Output the [x, y] coordinate of the center of the cell containing the given text.  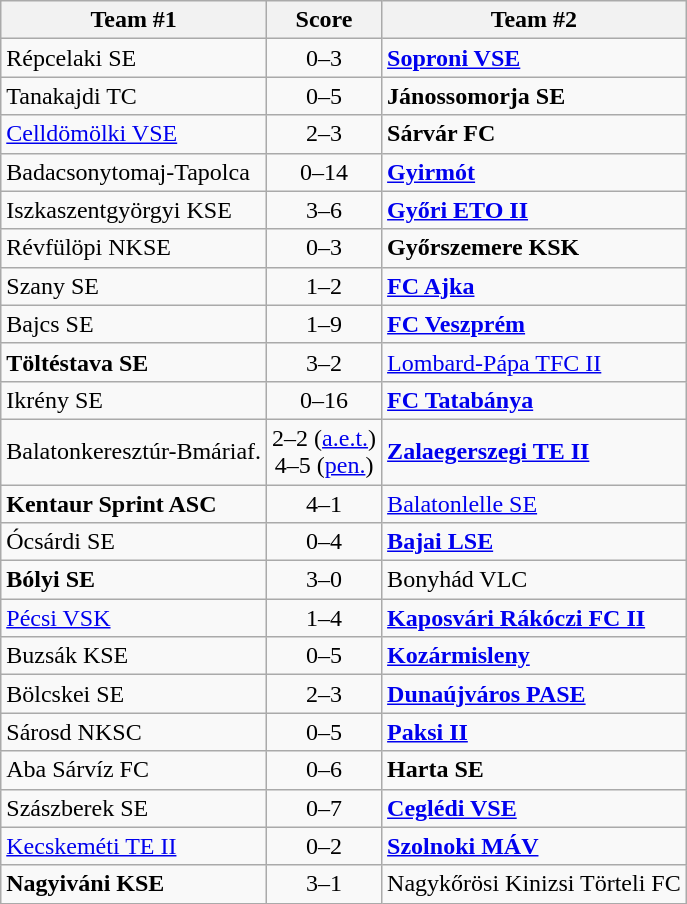
Sárosd NKSC [134, 732]
Répcelaki SE [134, 58]
Szolnoki MÁV [534, 846]
Kentaur Sprint ASC [134, 503]
4–1 [324, 503]
Pécsi VSK [134, 618]
3–1 [324, 884]
Bólyi SE [134, 580]
Bajcs SE [134, 324]
Iszkaszentgyörgyi KSE [134, 210]
Team #2 [534, 20]
3–6 [324, 210]
0–7 [324, 808]
Győri ETO II [534, 210]
Győrszemere KSK [534, 248]
Szászberek SE [134, 808]
Celldömölki VSE [134, 134]
Buzsák KSE [134, 656]
Nagyiváni KSE [134, 884]
0–2 [324, 846]
Kecskeméti TE II [134, 846]
Balatonkeresztúr-Bmáriaf. [134, 452]
3–2 [324, 362]
1–2 [324, 286]
FC Tatabánya [534, 400]
Töltéstava SE [134, 362]
3–0 [324, 580]
Score [324, 20]
Badacsonytomaj-Tapolca [134, 172]
Kaposvári Rákóczi FC II [534, 618]
Team #1 [134, 20]
Tanakajdi TC [134, 96]
Révfülöpi NKSE [134, 248]
Lombard-Pápa TFC II [534, 362]
0–4 [324, 542]
Paksi II [534, 732]
Zalaegerszegi TE II [534, 452]
2–2 (a.e.t.)4–5 (pen.) [324, 452]
Sárvár FC [534, 134]
Soproni VSE [534, 58]
FC Veszprém [534, 324]
Szany SE [134, 286]
0–6 [324, 770]
Balatonlelle SE [534, 503]
Dunaújváros PASE [534, 694]
Ikrény SE [134, 400]
1–4 [324, 618]
Jánossomorja SE [534, 96]
Bonyhád VLC [534, 580]
Kozármisleny [534, 656]
FC Ajka [534, 286]
Harta SE [534, 770]
0–16 [324, 400]
Gyirmót [534, 172]
Bajai LSE [534, 542]
1–9 [324, 324]
Bölcskei SE [134, 694]
Aba Sárvíz FC [134, 770]
Ócsárdi SE [134, 542]
Nagykőrösi Kinizsi Törteli FC [534, 884]
Ceglédi VSE [534, 808]
0–14 [324, 172]
